Determine the [X, Y] coordinate at the center of the cell enclosing the given text.  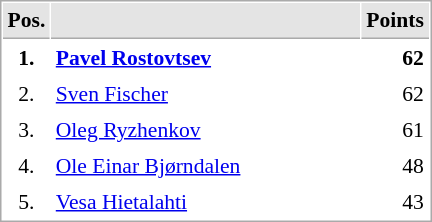
Points [396, 21]
4. [26, 165]
48 [396, 165]
Pavel Rostovtsev [206, 57]
43 [396, 201]
Sven Fischer [206, 93]
Pos. [26, 21]
Oleg Ryzhenkov [206, 129]
5. [26, 201]
1. [26, 57]
3. [26, 129]
Vesa Hietalahti [206, 201]
61 [396, 129]
2. [26, 93]
Ole Einar Bjørndalen [206, 165]
